Return (X, Y) of the center of cell containing provided text 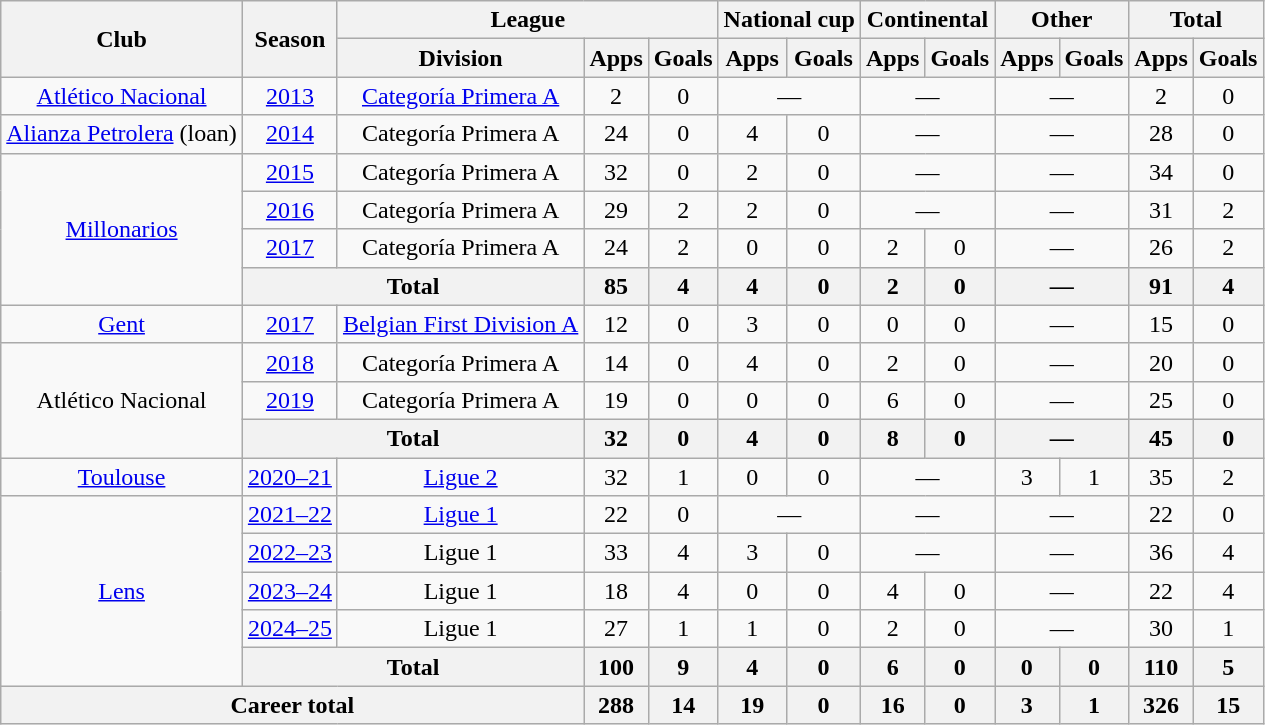
Millonarios (122, 229)
18 (616, 591)
326 (1161, 705)
5 (1228, 667)
110 (1161, 667)
26 (1161, 248)
Toulouse (122, 477)
2022–23 (290, 553)
33 (616, 553)
288 (616, 705)
45 (1161, 438)
League (528, 20)
2013 (290, 96)
Lens (122, 591)
2021–22 (290, 515)
Club (122, 39)
Alianza Petrolera (loan) (122, 134)
Division (460, 58)
Season (290, 39)
Gent (122, 324)
8 (892, 438)
2020–21 (290, 477)
12 (616, 324)
27 (616, 629)
2015 (290, 172)
29 (616, 210)
Belgian First Division A (460, 324)
2023–24 (290, 591)
Ligue 2 (460, 477)
16 (892, 705)
31 (1161, 210)
Other (1062, 20)
2018 (290, 362)
100 (616, 667)
91 (1161, 286)
85 (616, 286)
9 (683, 667)
2024–25 (290, 629)
36 (1161, 553)
35 (1161, 477)
28 (1161, 134)
34 (1161, 172)
30 (1161, 629)
2019 (290, 400)
20 (1161, 362)
2014 (290, 134)
2016 (290, 210)
Career total (292, 705)
Continental (927, 20)
25 (1161, 400)
National cup (789, 20)
